Return [x, y] of the center of cell containing provided text 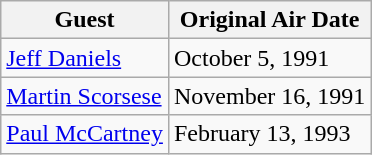
Jeff Daniels [85, 58]
October 5, 1991 [269, 58]
Guest [85, 20]
Paul McCartney [85, 134]
February 13, 1993 [269, 134]
November 16, 1991 [269, 96]
Original Air Date [269, 20]
Martin Scorsese [85, 96]
